Extract the (X, Y) coordinate from the center of the cell holding the provided text.  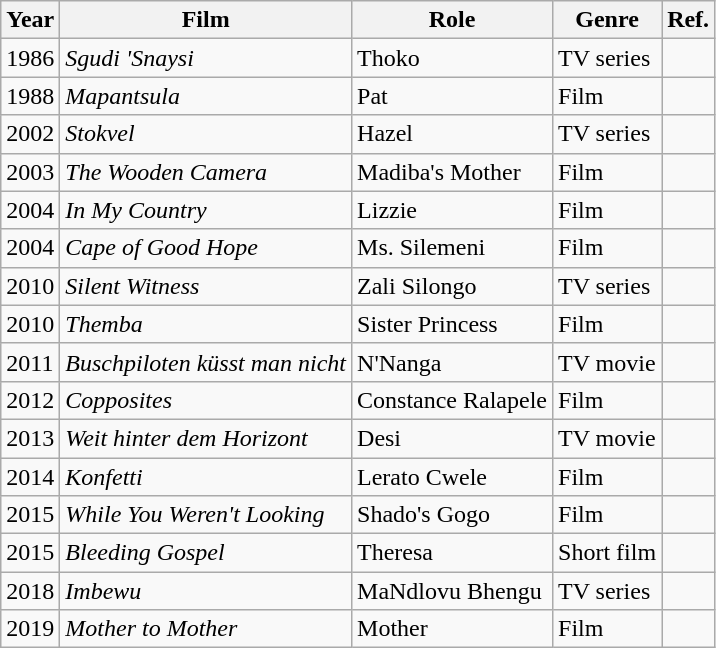
N'Nanga (452, 362)
2014 (30, 477)
Madiba's Mother (452, 172)
Stokvel (206, 134)
Themba (206, 324)
Theresa (452, 553)
Ms. Silemeni (452, 248)
2012 (30, 400)
Lizzie (452, 210)
The Wooden Camera (206, 172)
Bleeding Gospel (206, 553)
Buschpiloten küsst man nicht (206, 362)
In My Country (206, 210)
Konfetti (206, 477)
Sister Princess (452, 324)
Copposites (206, 400)
MaNdlovu Bhengu (452, 591)
Year (30, 20)
Ref. (688, 20)
Lerato Cwele (452, 477)
2002 (30, 134)
1986 (30, 58)
Short film (608, 553)
Mother (452, 629)
2011 (30, 362)
2018 (30, 591)
Shado's Gogo (452, 515)
Mother to Mother (206, 629)
Pat (452, 96)
Sgudi 'Snaysi (206, 58)
2003 (30, 172)
Zali Silongo (452, 286)
While You Weren't Looking (206, 515)
Thoko (452, 58)
Role (452, 20)
Silent Witness (206, 286)
2019 (30, 629)
Cape of Good Hope (206, 248)
Imbewu (206, 591)
Hazel (452, 134)
2013 (30, 438)
Genre (608, 20)
1988 (30, 96)
Mapantsula (206, 96)
Desi (452, 438)
Constance Ralapele (452, 400)
Weit hinter dem Horizont (206, 438)
